Scan for the cell matching the given text and deliver its [X, Y] coordinate at center. 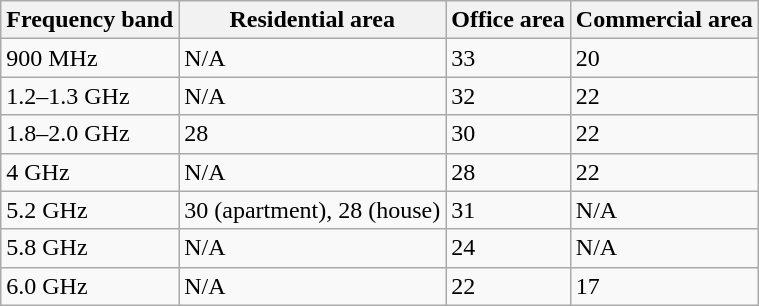
1.8–2.0 GHz [90, 134]
Frequency band [90, 20]
900 MHz [90, 58]
24 [508, 248]
4 GHz [90, 172]
20 [664, 58]
32 [508, 96]
5.8 GHz [90, 248]
6.0 GHz [90, 286]
5.2 GHz [90, 210]
31 [508, 210]
30 [508, 134]
Residential area [312, 20]
Commercial area [664, 20]
1.2–1.3 GHz [90, 96]
Office area [508, 20]
30 (apartment), 28 (house) [312, 210]
33 [508, 58]
17 [664, 286]
